Determine the (X, Y) coordinate at the center of the cell enclosing the given text.  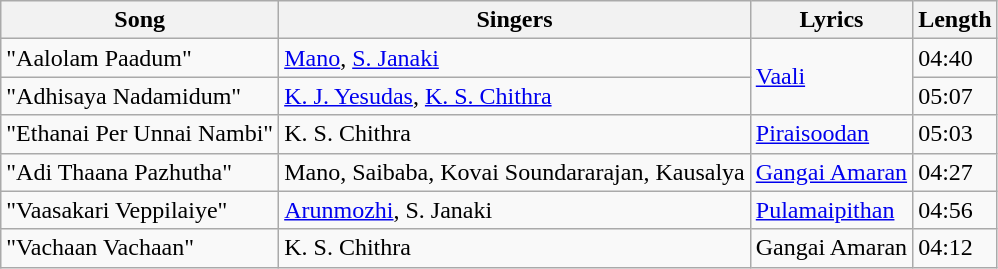
Mano, Saibaba, Kovai Soundararajan, Kausalya (515, 172)
K. J. Yesudas, K. S. Chithra (515, 96)
Lyrics (831, 20)
04:27 (955, 172)
Arunmozhi, S. Janaki (515, 210)
Singers (515, 20)
Length (955, 20)
04:56 (955, 210)
05:03 (955, 134)
"Aalolam Paadum" (140, 58)
"Vachaan Vachaan" (140, 248)
05:07 (955, 96)
Song (140, 20)
Piraisoodan (831, 134)
"Adi Thaana Pazhutha" (140, 172)
"Ethanai Per Unnai Nambi" (140, 134)
04:40 (955, 58)
Pulamaipithan (831, 210)
"Vaasakari Veppilaiye" (140, 210)
"Adhisaya Nadamidum" (140, 96)
Vaali (831, 77)
04:12 (955, 248)
Mano, S. Janaki (515, 58)
